Identify which cell holds the provided text, then report its (X, Y) central coordinate. 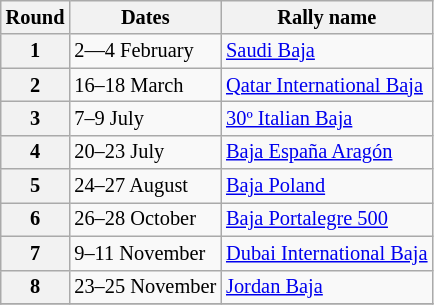
8 (36, 287)
26–28 October (145, 219)
7–9 July (145, 118)
Rally name (326, 17)
16–18 March (145, 85)
Qatar International Baja (326, 85)
30º Italian Baja (326, 118)
Round (36, 17)
23–25 November (145, 287)
Dates (145, 17)
2—4 February (145, 51)
Baja Portalegre 500 (326, 219)
Baja España Aragón (326, 152)
3 (36, 118)
Baja Poland (326, 186)
Saudi Baja (326, 51)
2 (36, 85)
6 (36, 219)
Jordan Baja (326, 287)
20–23 July (145, 152)
24–27 August (145, 186)
1 (36, 51)
7 (36, 253)
5 (36, 186)
4 (36, 152)
9–11 November (145, 253)
Dubai International Baja (326, 253)
